Find where the given text appears and provide that cell's center as (x, y) coordinate. 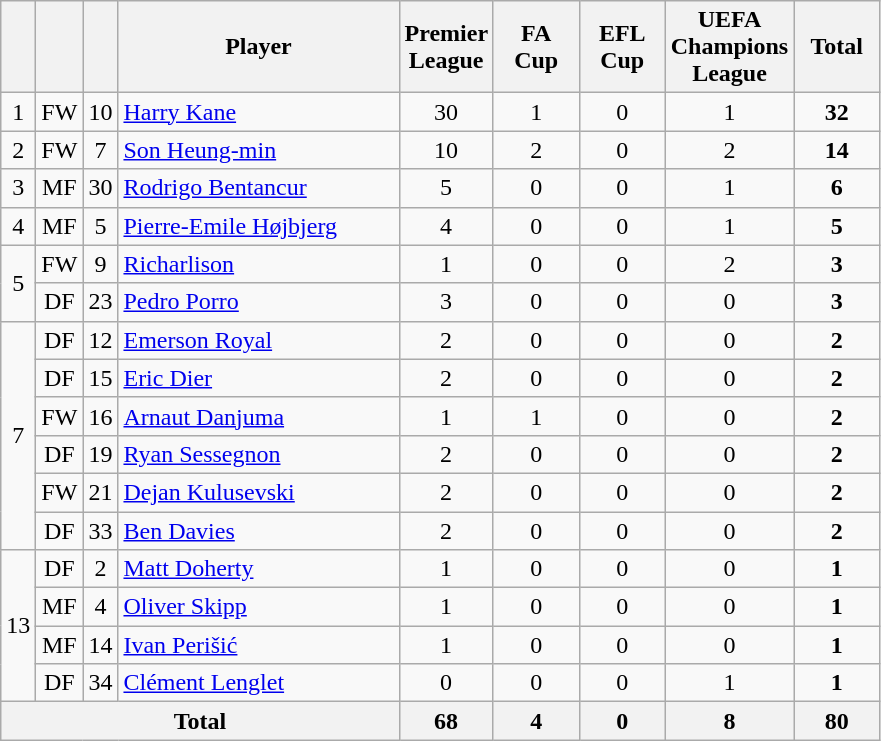
Clément Lenglet (258, 683)
Ivan Perišić (258, 645)
23 (100, 302)
6 (837, 188)
Matt Doherty (258, 569)
Ryan Sessegnon (258, 454)
Harry Kane (258, 112)
Pierre-Emile Højbjerg (258, 226)
32 (837, 112)
33 (100, 531)
Arnaut Danjuma (258, 416)
13 (18, 626)
EFL Cup (622, 47)
Eric Dier (258, 378)
Pedro Porro (258, 302)
Dejan Kulusevski (258, 492)
16 (100, 416)
15 (100, 378)
Rodrigo Bentancur (258, 188)
Son Heung-min (258, 150)
19 (100, 454)
Player (258, 47)
9 (100, 264)
UEFA Champions League (729, 47)
68 (446, 721)
Ben Davies (258, 531)
Oliver Skipp (258, 607)
21 (100, 492)
80 (837, 721)
Premier League (446, 47)
12 (100, 340)
34 (100, 683)
8 (729, 721)
Emerson Royal (258, 340)
Richarlison (258, 264)
FA Cup (536, 47)
